Extract the (x, y) coordinate from the center of the cell holding the provided text.  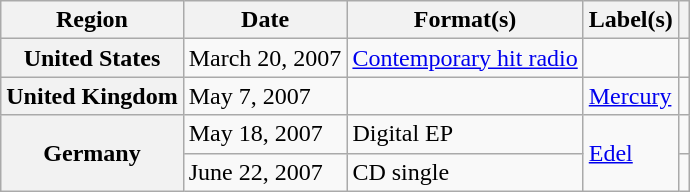
May 18, 2007 (265, 134)
CD single (465, 172)
Contemporary hit radio (465, 58)
Date (265, 20)
Digital EP (465, 134)
Format(s) (465, 20)
Germany (92, 153)
Edel (630, 153)
Label(s) (630, 20)
United States (92, 58)
Region (92, 20)
United Kingdom (92, 96)
Mercury (630, 96)
March 20, 2007 (265, 58)
June 22, 2007 (265, 172)
May 7, 2007 (265, 96)
